Find where the given text appears and provide that cell's center as [X, Y] coordinate. 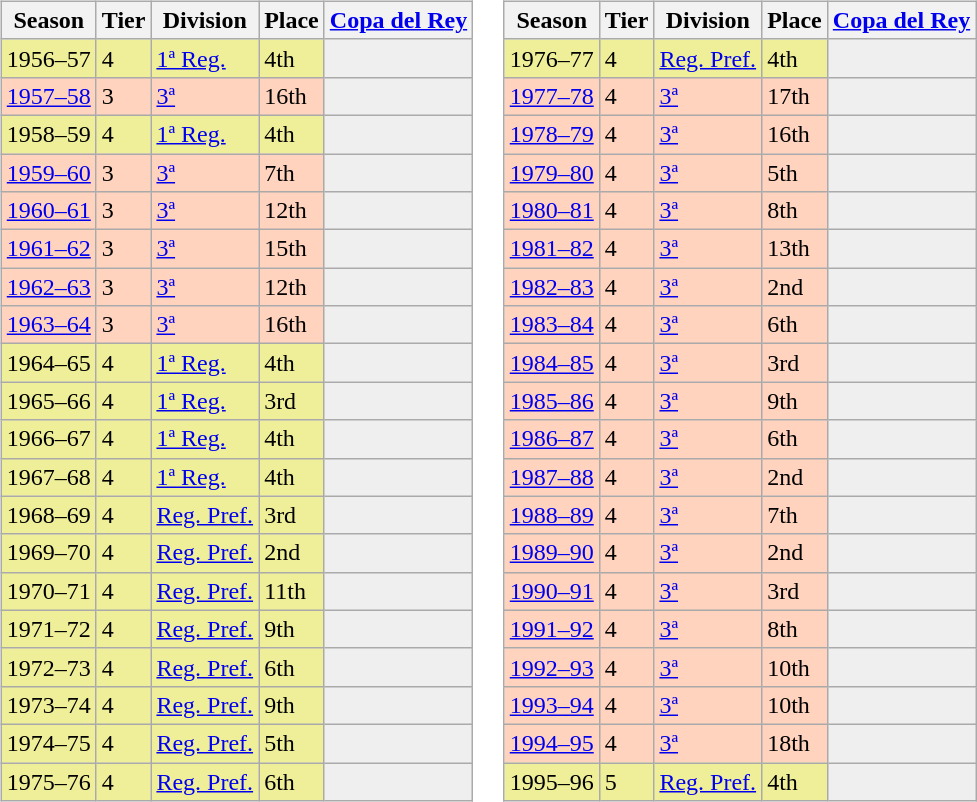
1986–87 [552, 439]
1966–67 [48, 439]
1978–79 [552, 134]
1995–96 [552, 781]
1987–88 [552, 477]
1988–89 [552, 515]
1980–81 [552, 211]
1985–86 [552, 401]
11th [292, 591]
1967–68 [48, 477]
1972–73 [48, 667]
1984–85 [552, 363]
1961–62 [48, 249]
1991–92 [552, 629]
1968–69 [48, 515]
1956–57 [48, 58]
1983–84 [552, 325]
1962–63 [48, 287]
1974–75 [48, 743]
1958–59 [48, 134]
1992–93 [552, 667]
1973–74 [48, 705]
1994–95 [552, 743]
18th [795, 743]
1971–72 [48, 629]
1982–83 [552, 287]
15th [292, 249]
1957–58 [48, 96]
1993–94 [552, 705]
1969–70 [48, 553]
1976–77 [552, 58]
1979–80 [552, 173]
1963–64 [48, 325]
1964–65 [48, 363]
1959–60 [48, 173]
17th [795, 96]
1981–82 [552, 249]
1989–90 [552, 553]
1990–91 [552, 591]
1977–78 [552, 96]
5 [626, 781]
1970–71 [48, 591]
1960–61 [48, 211]
1965–66 [48, 401]
13th [795, 249]
1975–76 [48, 781]
